Capture the cell that displays the provided text and extract its (x, y) central coordinate. 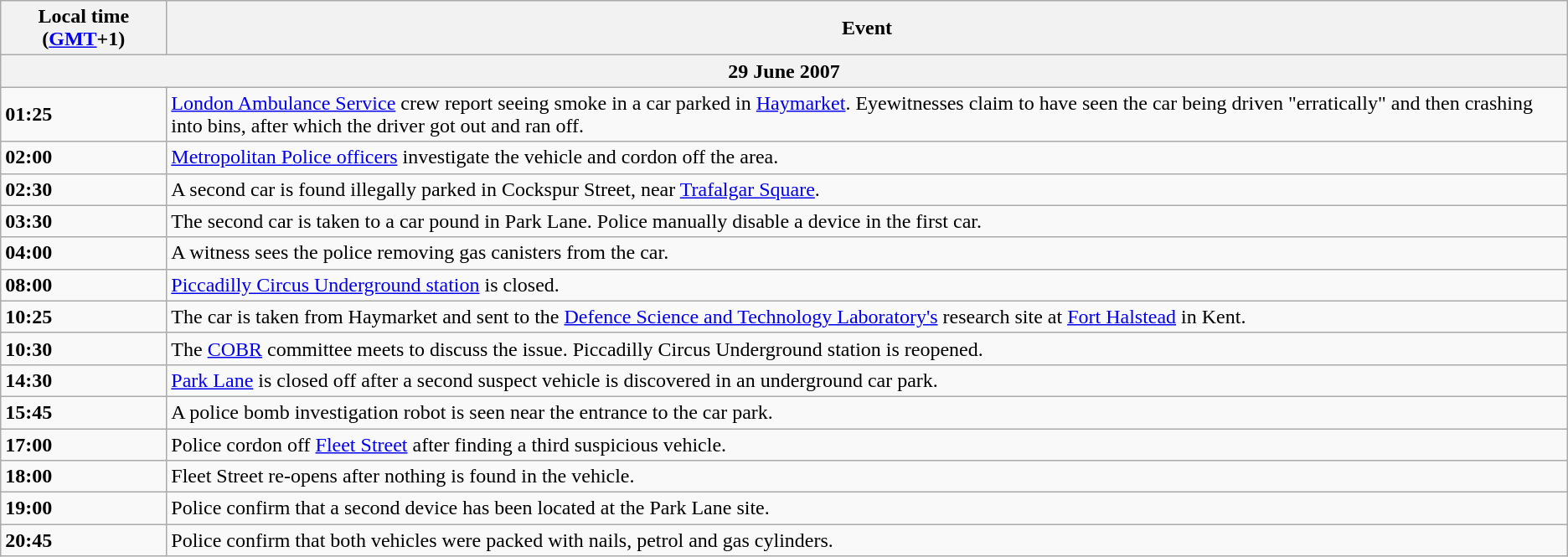
10:30 (84, 348)
A police bomb investigation robot is seen near the entrance to the car park. (867, 412)
19:00 (84, 508)
02:00 (84, 157)
Piccadilly Circus Underground station is closed. (867, 285)
04:00 (84, 253)
17:00 (84, 445)
15:45 (84, 412)
A second car is found illegally parked in Cockspur Street, near Trafalgar Square. (867, 189)
02:30 (84, 189)
A witness sees the police removing gas canisters from the car. (867, 253)
The second car is taken to a car pound in Park Lane. Police manually disable a device in the first car. (867, 221)
Metropolitan Police officers investigate the vehicle and cordon off the area. (867, 157)
10:25 (84, 317)
The COBR committee meets to discuss the issue. Piccadilly Circus Underground station is reopened. (867, 348)
Local time (GMT+1) (84, 28)
Police confirm that both vehicles were packed with nails, petrol and gas cylinders. (867, 540)
14:30 (84, 380)
03:30 (84, 221)
20:45 (84, 540)
08:00 (84, 285)
Park Lane is closed off after a second suspect vehicle is discovered in an underground car park. (867, 380)
Fleet Street re-opens after nothing is found in the vehicle. (867, 477)
01:25 (84, 114)
Police cordon off Fleet Street after finding a third suspicious vehicle. (867, 445)
29 June 2007 (784, 71)
Event (867, 28)
18:00 (84, 477)
Police confirm that a second device has been located at the Park Lane site. (867, 508)
The car is taken from Haymarket and sent to the Defence Science and Technology Laboratory's research site at Fort Halstead in Kent. (867, 317)
